Pinpoint the cell where the given text exists, returning its (x, y) midpoint coordinate. 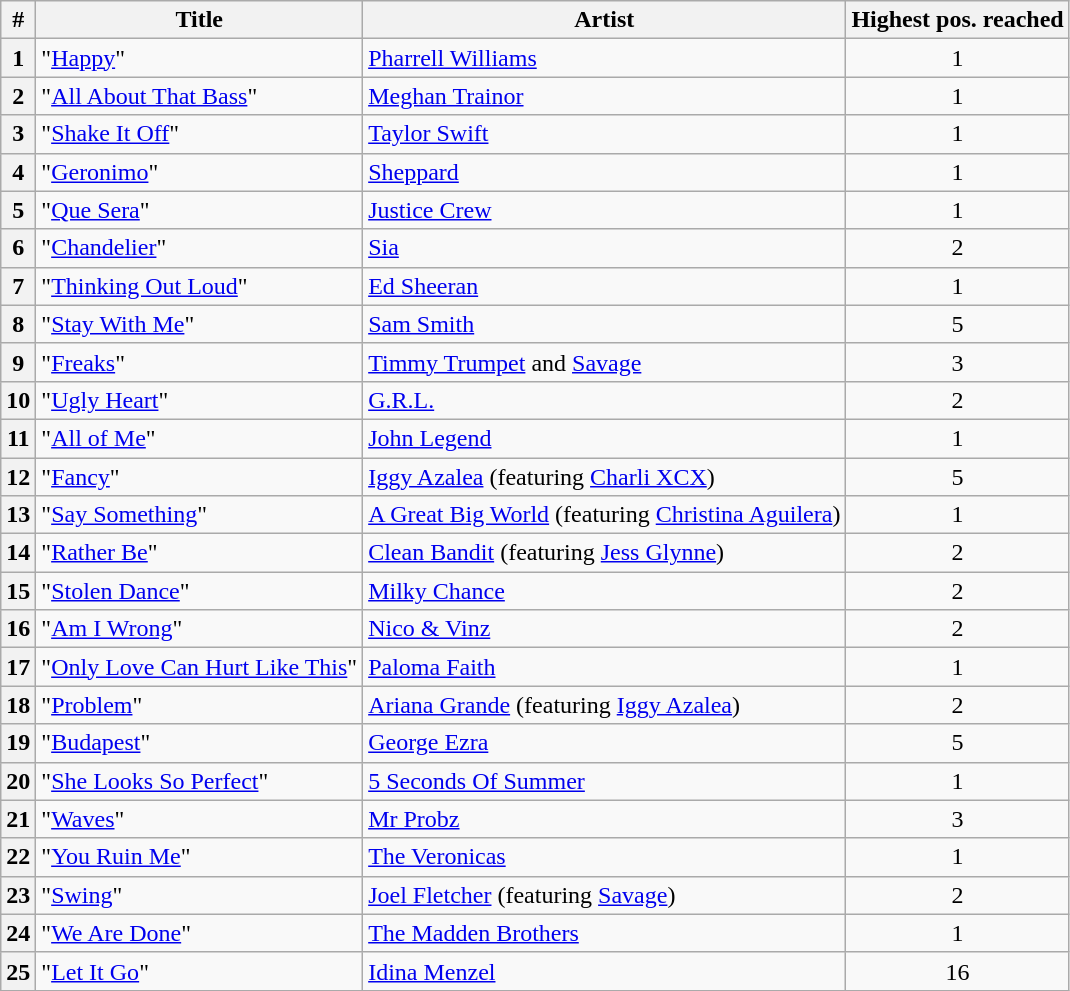
Idina Menzel (604, 971)
# (18, 20)
G.R.L. (604, 400)
"Geronimo" (200, 172)
9 (18, 362)
Clean Bandit (featuring Jess Glynne) (604, 553)
13 (18, 515)
5 Seconds Of Summer (604, 781)
"Rather Be" (200, 553)
Justice Crew (604, 210)
"Ugly Heart" (200, 400)
Sia (604, 248)
"Stay With Me" (200, 324)
"Only Love Can Hurt Like This" (200, 667)
Iggy Azalea (featuring Charli XCX) (604, 477)
Paloma Faith (604, 667)
19 (18, 743)
"Budapest" (200, 743)
John Legend (604, 438)
14 (18, 553)
Sam Smith (604, 324)
"She Looks So Perfect" (200, 781)
17 (18, 667)
George Ezra (604, 743)
4 (18, 172)
"Waves" (200, 819)
"You Ruin Me" (200, 857)
"All of Me" (200, 438)
Meghan Trainor (604, 96)
"Chandelier" (200, 248)
"All About That Bass" (200, 96)
6 (18, 248)
Artist (604, 20)
Highest pos. reached (958, 20)
24 (18, 933)
Taylor Swift (604, 134)
"Que Sera" (200, 210)
10 (18, 400)
"Thinking Out Loud" (200, 286)
Nico & Vinz (604, 629)
The Madden Brothers (604, 933)
"We Are Done" (200, 933)
"Stolen Dance" (200, 591)
"Happy" (200, 58)
Ed Sheeran (604, 286)
"Fancy" (200, 477)
8 (18, 324)
20 (18, 781)
Sheppard (604, 172)
23 (18, 895)
Timmy Trumpet and Savage (604, 362)
7 (18, 286)
"Say Something" (200, 515)
15 (18, 591)
"Let It Go" (200, 971)
The Veronicas (604, 857)
"Freaks" (200, 362)
Joel Fletcher (featuring Savage) (604, 895)
Title (200, 20)
25 (18, 971)
A Great Big World (featuring Christina Aguilera) (604, 515)
22 (18, 857)
"Swing" (200, 895)
11 (18, 438)
21 (18, 819)
"Shake It Off" (200, 134)
18 (18, 705)
Mr Probz (604, 819)
"Problem" (200, 705)
12 (18, 477)
Milky Chance (604, 591)
Pharrell Williams (604, 58)
"Am I Wrong" (200, 629)
Ariana Grande (featuring Iggy Azalea) (604, 705)
